Find where the given text appears and provide that cell's center as (x, y) coordinate. 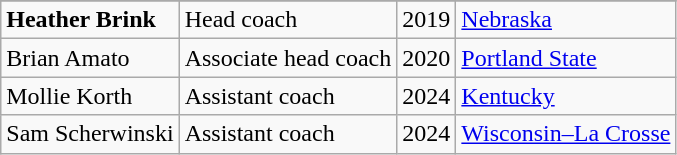
Kentucky (566, 96)
Nebraska (566, 20)
Wisconsin–La Crosse (566, 134)
2019 (426, 20)
Heather Brink (90, 20)
Mollie Korth (90, 96)
Sam Scherwinski (90, 134)
Head coach (288, 20)
2020 (426, 58)
Portland State (566, 58)
Associate head coach (288, 58)
Brian Amato (90, 58)
